Extract the [x, y] coordinate from the center of the cell holding the provided text.  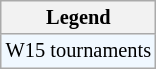
W15 tournaments [78, 51]
Legend [78, 17]
